Output the [X, Y] coordinate of the center of the cell containing the given text.  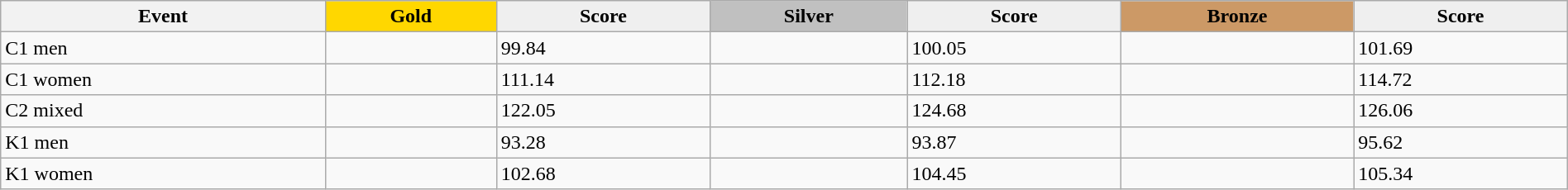
105.34 [1460, 173]
112.18 [1014, 79]
99.84 [603, 48]
104.45 [1014, 173]
114.72 [1460, 79]
124.68 [1014, 111]
100.05 [1014, 48]
111.14 [603, 79]
C1 women [163, 79]
Bronze [1237, 17]
K1 women [163, 173]
126.06 [1460, 111]
102.68 [603, 173]
C2 mixed [163, 111]
93.28 [603, 142]
C1 men [163, 48]
Event [163, 17]
Gold [410, 17]
95.62 [1460, 142]
101.69 [1460, 48]
93.87 [1014, 142]
Silver [809, 17]
122.05 [603, 111]
K1 men [163, 142]
